Pinpoint the cell where the given text exists, returning its (X, Y) midpoint coordinate. 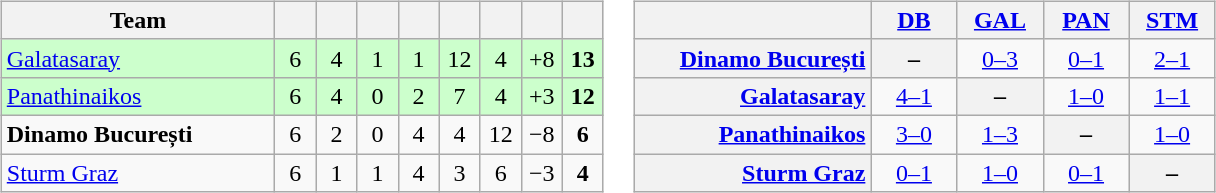
PAN (1086, 20)
STM (1172, 20)
13 (582, 58)
+3 (542, 96)
7 (460, 96)
+8 (542, 58)
Team (138, 20)
3–0 (914, 134)
4–1 (914, 96)
−8 (542, 134)
2–1 (1172, 58)
1–3 (1000, 134)
GAL (1000, 20)
3 (460, 173)
−3 (542, 173)
0–3 (1000, 58)
DB (914, 20)
1–1 (1172, 96)
